Locate the cell with the specified text and output its [X, Y] center coordinate. 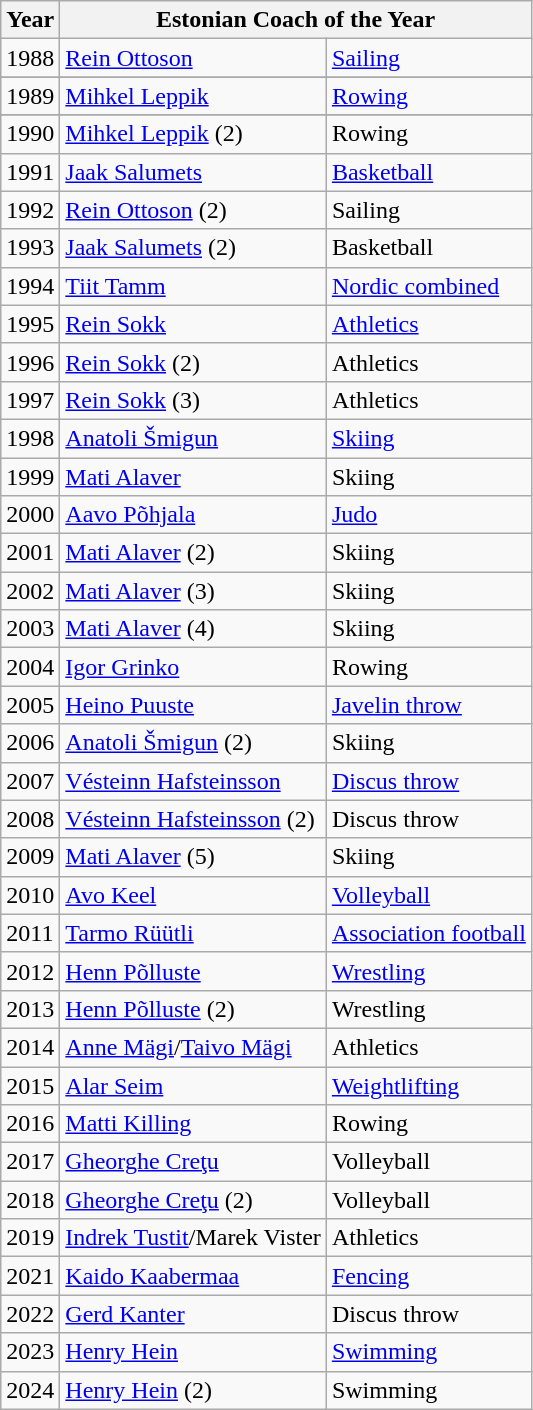
1994 [30, 286]
2017 [30, 1162]
Henn Põlluste (2) [194, 1009]
2023 [30, 1352]
2012 [30, 971]
Matti Killing [194, 1124]
Gheorghe Creţu [194, 1162]
Mihkel Leppik (2) [194, 134]
1990 [30, 134]
2021 [30, 1276]
Tiit Tamm [194, 286]
Heino Puuste [194, 705]
Judo [428, 515]
1991 [30, 172]
1996 [30, 362]
2010 [30, 895]
1999 [30, 477]
2024 [30, 1390]
2008 [30, 819]
Mati Alaver (4) [194, 629]
Nordic combined [428, 286]
Mati Alaver (2) [194, 553]
Weightlifting [428, 1085]
Igor Grinko [194, 667]
2003 [30, 629]
Jaak Salumets (2) [194, 248]
Mati Alaver [194, 477]
2015 [30, 1085]
1992 [30, 210]
Kaido Kaabermaa [194, 1276]
Gerd Kanter [194, 1314]
2005 [30, 705]
2004 [30, 667]
1995 [30, 324]
Anatoli Šmigun [194, 438]
Henry Hein [194, 1352]
Rein Sokk (2) [194, 362]
1988 [30, 58]
Vésteinn Hafsteinsson [194, 781]
Mati Alaver (5) [194, 857]
Henn Põlluste [194, 971]
2009 [30, 857]
Indrek Tustit/Marek Vister [194, 1238]
Fencing [428, 1276]
1998 [30, 438]
Estonian Coach of the Year [296, 20]
Vésteinn Hafsteinsson (2) [194, 819]
Rein Ottoson (2) [194, 210]
Avo Keel [194, 895]
Rein Ottoson [194, 58]
Aavo Põhjala [194, 515]
Javelin throw [428, 705]
Mihkel Leppik [194, 96]
1997 [30, 400]
Mati Alaver (3) [194, 591]
Alar Seim [194, 1085]
Rein Sokk (3) [194, 400]
Association football [428, 933]
2016 [30, 1124]
2019 [30, 1238]
Gheorghe Creţu (2) [194, 1200]
Henry Hein (2) [194, 1390]
1993 [30, 248]
Tarmo Rüütli [194, 933]
Rein Sokk [194, 324]
2000 [30, 515]
2001 [30, 553]
2002 [30, 591]
Jaak Salumets [194, 172]
2006 [30, 743]
1989 [30, 96]
Year [30, 20]
2007 [30, 781]
2014 [30, 1047]
Anatoli Šmigun (2) [194, 743]
Anne Mägi/Taivo Mägi [194, 1047]
2018 [30, 1200]
2011 [30, 933]
2013 [30, 1009]
2022 [30, 1314]
